Capture the cell that displays the provided text and extract its (X, Y) central coordinate. 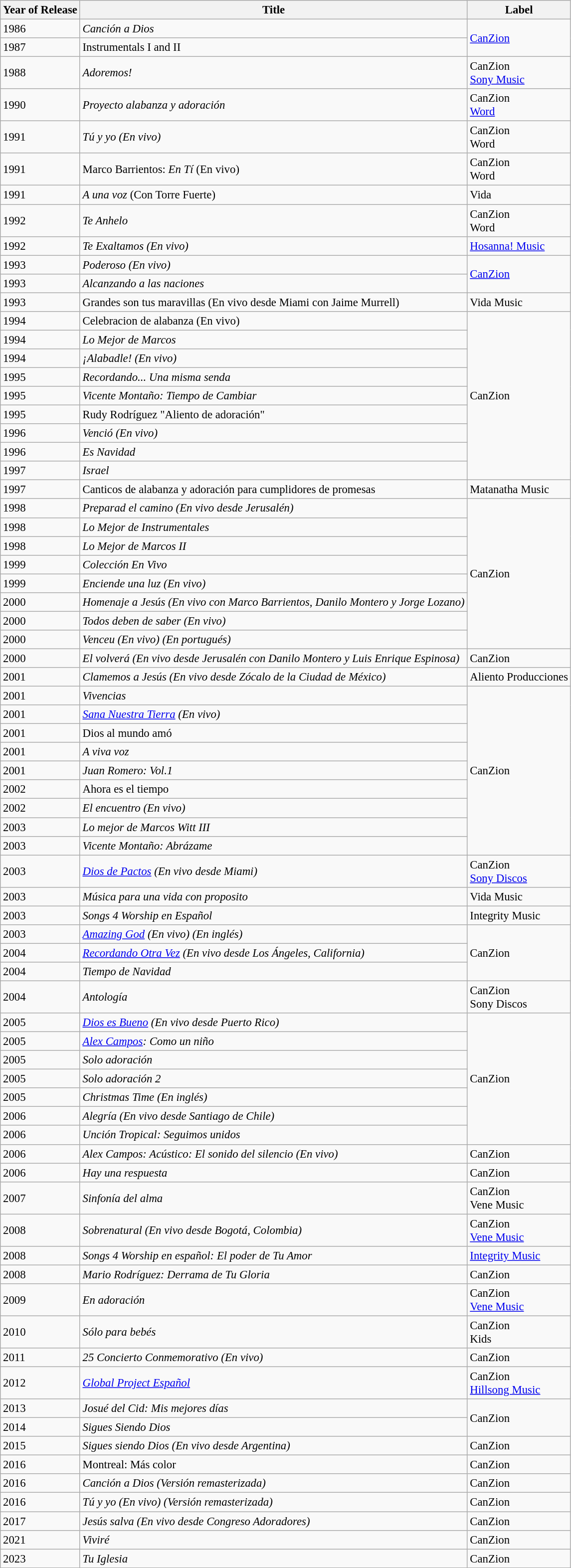
Sigues Siendo Dios (273, 1427)
Homenaje a Jesús (En vivo con Marco Barrientos, Danilo Montero y Jorge Lozano) (273, 602)
Israel (273, 471)
Sobrenatural (En vivo desde Bogotá, Colombia) (273, 1230)
Jesús salva (En vivo desde Congreso Adoradores) (273, 1521)
Global Project Español (273, 1383)
Instrumentals I and II (273, 47)
Tu Iglesia (273, 1559)
Year of Release (40, 10)
25 Concierto Conmemorativo (En vivo) (273, 1358)
Proyecto alabanza y adoración (273, 105)
Poderoso (En vivo) (273, 265)
Viviré (273, 1540)
Enciende una luz (En vivo) (273, 583)
Celebracion de alabanza (En vivo) (273, 321)
Solo adoración 2 (273, 1079)
Amazing God (En vivo) (En inglés) (273, 934)
Tiempo de Navidad (273, 972)
Grandes son tus maravillas (En vivo desde Miami con Jaime Murrell) (273, 302)
2010 (40, 1332)
Lo Mejor de Marcos (273, 340)
2015 (40, 1446)
Songs 4 Worship en español: El poder de Tu Amor (273, 1256)
Vida (519, 195)
Lo Mejor de Instrumentales (273, 527)
Sigues siendo Dios (En vivo desde Argentina) (273, 1446)
Dios de Pactos (En vivo desde Miami) (273, 871)
Ahora es el tiempo (273, 789)
CanZion Kids (519, 1332)
Aliento Producciones (519, 677)
Colección En Vivo (273, 564)
Te Exaltamos (En vivo) (273, 246)
Alegría (En vivo desde Santiago de Chile) (273, 1116)
Mario Rodríguez: Derrama de Tu Gloria (273, 1274)
Canticos de alabanza y adoración para cumplidores de promesas (273, 490)
Hay una respuesta (273, 1173)
Todos deben de saber (En vivo) (273, 621)
Juan Romero: Vol.1 (273, 771)
2012 (40, 1383)
Dios al mundo amó (273, 733)
Vicente Montaño: Abrázame (273, 846)
2014 (40, 1427)
1986 (40, 29)
A una voz (Con Torre Fuerte) (273, 195)
Title (273, 10)
2009 (40, 1300)
CanZionHillsong Music (519, 1383)
Alex Campos: Acústico: El sonido del silencio (En vivo) (273, 1154)
2021 (40, 1540)
Rudy Rodríguez "Aliento de adoración" (273, 415)
A viva voz (273, 752)
El encuentro (En vivo) (273, 808)
2023 (40, 1559)
Alex Campos: Como un niño (273, 1042)
2017 (40, 1521)
Josué del Cid: Mis mejores días (273, 1408)
Tú y yo (En vivo) (273, 138)
Montreal: Más color (273, 1465)
Clamemos a Jesús (En vivo desde Zócalo de la Ciudad de México) (273, 677)
Te Anhelo (273, 220)
Songs 4 Worship en Español (273, 915)
Marco Barrientos: En Tí (En vivo) (273, 170)
Venceu (En vivo) (En portugués) (273, 640)
Adoremos! (273, 73)
CanZionSony Music (519, 73)
Christmas Time (En inglés) (273, 1097)
El volverá (En vivo desde Jerusalén con Danilo Montero y Luis Enrique Espinosa) (273, 658)
¡Alabadle! (En vivo) (273, 358)
Tú y yo (En vivo) (Versión remasterizada) (273, 1502)
Label (519, 10)
Alcanzando a las naciones (273, 283)
1988 (40, 73)
Música para una vida con proposito (273, 896)
Venció (En vivo) (273, 433)
Sana Nuestra Tierra (En vivo) (273, 714)
Unción Tropical: Seguimos unidos (273, 1135)
Canción a Dios (Versión remasterizada) (273, 1483)
Dios es Bueno (En vivo desde Puerto Rico) (273, 1023)
Solo adoración (273, 1060)
2007 (40, 1198)
2013 (40, 1408)
Canción a Dios (273, 29)
Recordando... Una misma senda (273, 377)
1987 (40, 47)
Matanatha Music (519, 490)
Vicente Montaño: Tiempo de Cambiar (273, 396)
En adoración (273, 1300)
Lo mejor de Marcos Witt III (273, 827)
Hosanna! Music (519, 246)
Lo Mejor de Marcos II (273, 546)
1990 (40, 105)
Preparad el camino (En vivo desde Jerusalén) (273, 509)
Recordando Otra Vez (En vivo desde Los Ángeles, California) (273, 953)
Sólo para bebés (273, 1332)
Antología (273, 997)
Sinfonía del alma (273, 1198)
2011 (40, 1358)
Es Navidad (273, 452)
Vivencias (273, 696)
